Capture the cell that displays the provided text and extract its (x, y) central coordinate. 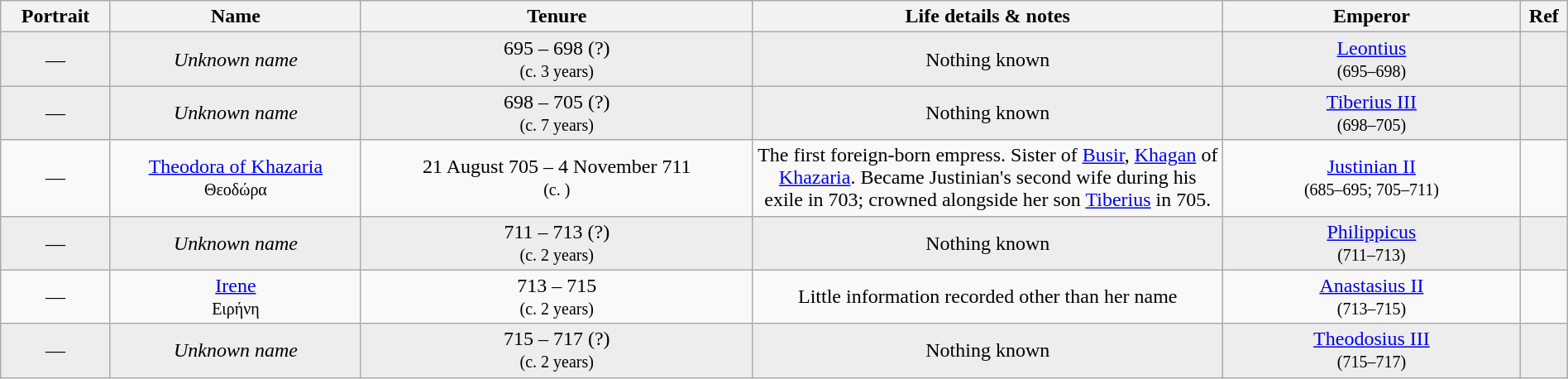
Name (235, 17)
IreneΕιρήνη (235, 296)
Life details & notes (987, 17)
Emperor (1371, 17)
Theodosius III(715–717) (1371, 351)
Tiberius III(698–705) (1371, 113)
695 – 698 (?)(c. 3 years) (557, 60)
Tenure (557, 17)
Justinian II(685–695; 705–711) (1371, 178)
711 – 713 (?)(c. 2 years) (557, 243)
Portrait (56, 17)
Ref (1543, 17)
21 August 705 – 4 November 711(c. ) (557, 178)
715 – 717 (?)(c. 2 years) (557, 351)
Leontius(695–698) (1371, 60)
698 – 705 (?)(c. 7 years) (557, 113)
713 – 715(c. 2 years) (557, 296)
Theodora of KhazariaΘεοδώρα (235, 178)
Philippicus(711–713) (1371, 243)
Anastasius II(713–715) (1371, 296)
Little information recorded other than her name (987, 296)
